Determine the (X, Y) coordinate at the center of the cell enclosing the given text.  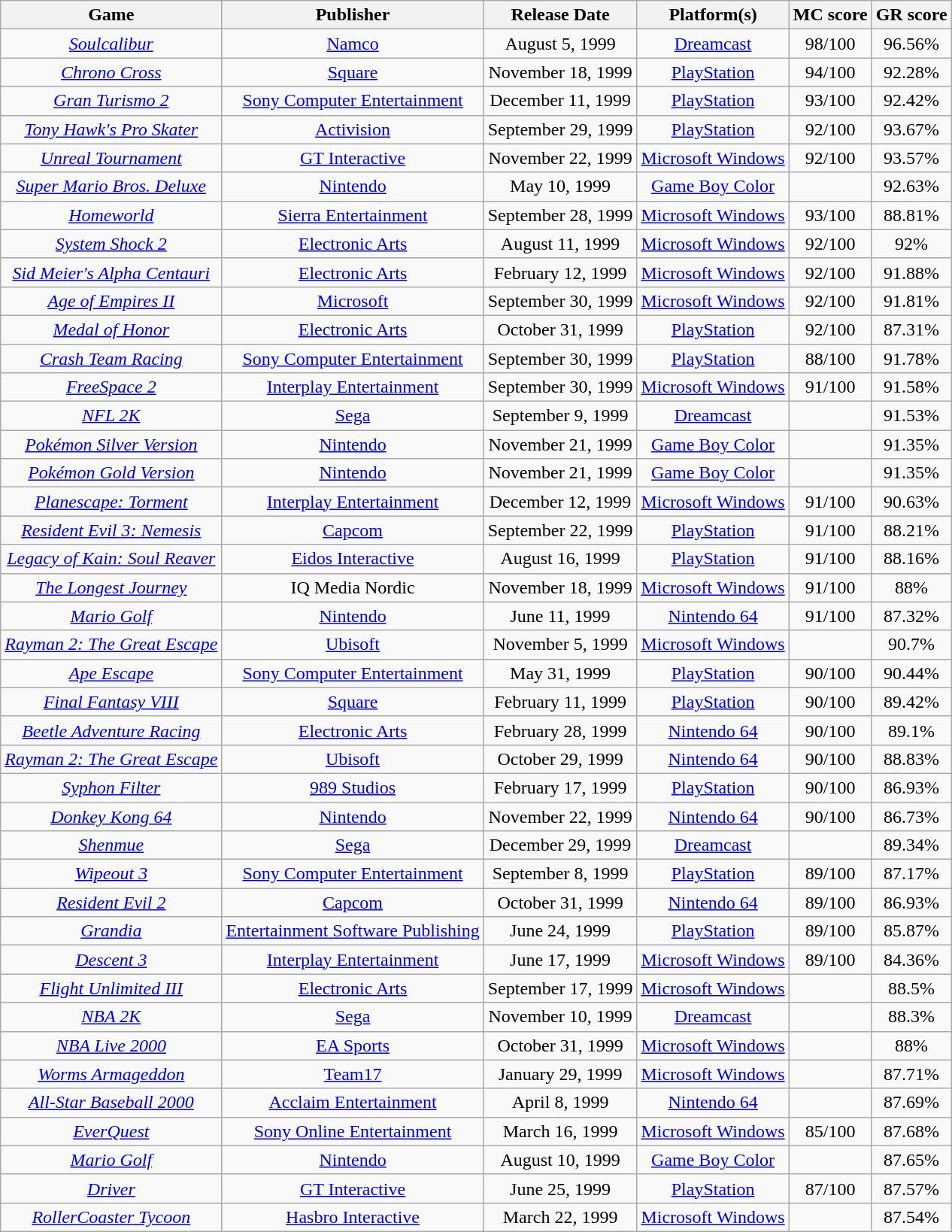
88.16% (911, 559)
August 5, 1999 (560, 44)
Crash Team Racing (111, 359)
Soulcalibur (111, 44)
June 11, 1999 (560, 616)
87.17% (911, 874)
Medal of Honor (111, 329)
Sid Meier's Alpha Centauri (111, 272)
Resident Evil 2 (111, 903)
November 5, 1999 (560, 645)
87.32% (911, 616)
Chrono Cross (111, 72)
88/100 (830, 359)
87.71% (911, 1074)
87.57% (911, 1188)
January 29, 1999 (560, 1074)
February 17, 1999 (560, 787)
May 10, 1999 (560, 187)
NBA 2K (111, 1017)
NBA Live 2000 (111, 1045)
94/100 (830, 72)
The Longest Journey (111, 587)
December 11, 1999 (560, 101)
92.28% (911, 72)
96.56% (911, 44)
June 24, 1999 (560, 931)
87.31% (911, 329)
March 22, 1999 (560, 1217)
84.36% (911, 960)
September 8, 1999 (560, 874)
May 31, 1999 (560, 673)
92% (911, 244)
Eidos Interactive (353, 559)
87/100 (830, 1188)
August 11, 1999 (560, 244)
February 28, 1999 (560, 730)
Namco (353, 44)
Publisher (353, 15)
Microsoft (353, 301)
Team17 (353, 1074)
Super Mario Bros. Deluxe (111, 187)
Planescape: Torment (111, 502)
MC score (830, 15)
91.88% (911, 272)
Syphon Filter (111, 787)
87.68% (911, 1131)
Homeworld (111, 215)
89.34% (911, 845)
92.63% (911, 187)
90.44% (911, 673)
EverQuest (111, 1131)
89.1% (911, 730)
88.3% (911, 1017)
Tony Hawk's Pro Skater (111, 129)
September 28, 1999 (560, 215)
GR score (911, 15)
Release Date (560, 15)
Wipeout 3 (111, 874)
April 8, 1999 (560, 1103)
Age of Empires II (111, 301)
93.67% (911, 129)
Donkey Kong 64 (111, 816)
Flight Unlimited III (111, 988)
June 17, 1999 (560, 960)
October 29, 1999 (560, 759)
85.87% (911, 931)
December 12, 1999 (560, 502)
February 11, 1999 (560, 702)
Platform(s) (713, 15)
Activision (353, 129)
September 22, 1999 (560, 530)
August 10, 1999 (560, 1160)
September 9, 1999 (560, 416)
91.78% (911, 359)
Game (111, 15)
Worms Armageddon (111, 1074)
90.7% (911, 645)
August 16, 1999 (560, 559)
88.83% (911, 759)
Hasbro Interactive (353, 1217)
89.42% (911, 702)
Acclaim Entertainment (353, 1103)
Pokémon Gold Version (111, 473)
86.73% (911, 816)
989 Studios (353, 787)
November 10, 1999 (560, 1017)
System Shock 2 (111, 244)
All-Star Baseball 2000 (111, 1103)
87.65% (911, 1160)
Resident Evil 3: Nemesis (111, 530)
Sierra Entertainment (353, 215)
88.21% (911, 530)
June 25, 1999 (560, 1188)
March 16, 1999 (560, 1131)
Final Fantasy VIII (111, 702)
December 29, 1999 (560, 845)
93.57% (911, 158)
91.53% (911, 416)
Descent 3 (111, 960)
88.81% (911, 215)
Beetle Adventure Racing (111, 730)
NFL 2K (111, 416)
92.42% (911, 101)
91.81% (911, 301)
Unreal Tournament (111, 158)
87.69% (911, 1103)
IQ Media Nordic (353, 587)
RollerCoaster Tycoon (111, 1217)
Sony Online Entertainment (353, 1131)
Pokémon Silver Version (111, 445)
98/100 (830, 44)
September 29, 1999 (560, 129)
EA Sports (353, 1045)
90.63% (911, 502)
Driver (111, 1188)
87.54% (911, 1217)
Grandia (111, 931)
FreeSpace 2 (111, 387)
Entertainment Software Publishing (353, 931)
Shenmue (111, 845)
88.5% (911, 988)
Gran Turismo 2 (111, 101)
February 12, 1999 (560, 272)
85/100 (830, 1131)
September 17, 1999 (560, 988)
Legacy of Kain: Soul Reaver (111, 559)
91.58% (911, 387)
Ape Escape (111, 673)
